Determine the (X, Y) coordinate at the center of the cell enclosing the given text.  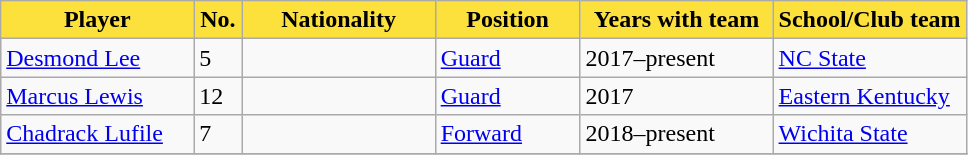
Desmond Lee (98, 58)
12 (218, 96)
Eastern Kentucky (870, 96)
School/Club team (870, 20)
NC State (870, 58)
Nationality (338, 20)
2017–present (676, 58)
Wichita State (870, 134)
2018–present (676, 134)
Forward (508, 134)
No. (218, 20)
7 (218, 134)
Player (98, 20)
Years with team (676, 20)
Marcus Lewis (98, 96)
Chadrack Lufile (98, 134)
5 (218, 58)
2017 (676, 96)
Position (508, 20)
